Return the (X, Y) coordinate for the center point of the cell that contains the specified text.  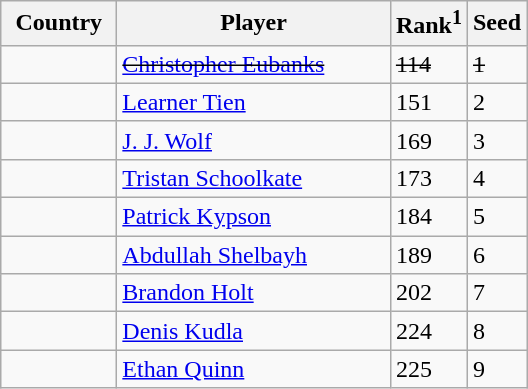
3 (496, 140)
J. J. Wolf (254, 140)
Denis Kudla (254, 331)
Abdullah Shelbayh (254, 255)
4 (496, 178)
189 (428, 255)
Rank1 (428, 24)
184 (428, 217)
224 (428, 331)
9 (496, 369)
7 (496, 293)
173 (428, 178)
114 (428, 64)
1 (496, 64)
225 (428, 369)
169 (428, 140)
Ethan Quinn (254, 369)
151 (428, 102)
8 (496, 331)
Brandon Holt (254, 293)
2 (496, 102)
Country (59, 24)
Player (254, 24)
6 (496, 255)
202 (428, 293)
Tristan Schoolkate (254, 178)
Patrick Kypson (254, 217)
5 (496, 217)
Learner Tien (254, 102)
Christopher Eubanks (254, 64)
Seed (496, 24)
